Output the (X, Y) coordinate of the center of the cell containing the given text.  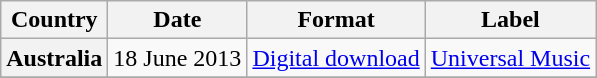
Date (178, 20)
Country (54, 20)
Label (510, 20)
Digital download (336, 58)
Format (336, 20)
18 June 2013 (178, 58)
Universal Music (510, 58)
Australia (54, 58)
